Output the (x, y) coordinate of the center of the cell containing the given text.  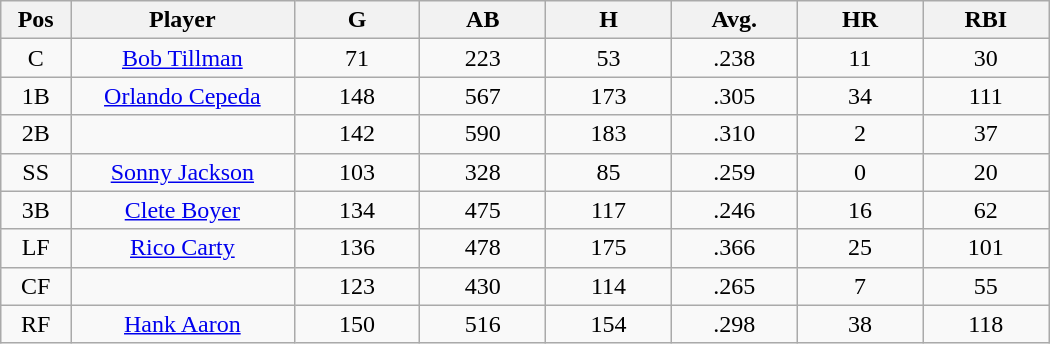
55 (986, 286)
136 (357, 248)
173 (609, 96)
478 (483, 248)
2 (860, 134)
SS (36, 172)
C (36, 58)
117 (609, 210)
85 (609, 172)
142 (357, 134)
150 (357, 324)
590 (483, 134)
430 (483, 286)
.366 (734, 248)
H (609, 20)
Clete Boyer (183, 210)
34 (860, 96)
Rico Carty (183, 248)
CF (36, 286)
Pos (36, 20)
101 (986, 248)
38 (860, 324)
103 (357, 172)
.246 (734, 210)
118 (986, 324)
.310 (734, 134)
53 (609, 58)
328 (483, 172)
20 (986, 172)
37 (986, 134)
567 (483, 96)
.238 (734, 58)
175 (609, 248)
25 (860, 248)
62 (986, 210)
30 (986, 58)
148 (357, 96)
134 (357, 210)
111 (986, 96)
223 (483, 58)
.298 (734, 324)
1B (36, 96)
.265 (734, 286)
AB (483, 20)
183 (609, 134)
16 (860, 210)
475 (483, 210)
Hank Aaron (183, 324)
.305 (734, 96)
0 (860, 172)
.259 (734, 172)
G (357, 20)
Avg. (734, 20)
Bob Tillman (183, 58)
RBI (986, 20)
3B (36, 210)
Orlando Cepeda (183, 96)
114 (609, 286)
11 (860, 58)
LF (36, 248)
154 (609, 324)
7 (860, 286)
Player (183, 20)
Sonny Jackson (183, 172)
123 (357, 286)
516 (483, 324)
RF (36, 324)
HR (860, 20)
71 (357, 58)
2B (36, 134)
